Find where the given text appears and provide that cell's center as [X, Y] coordinate. 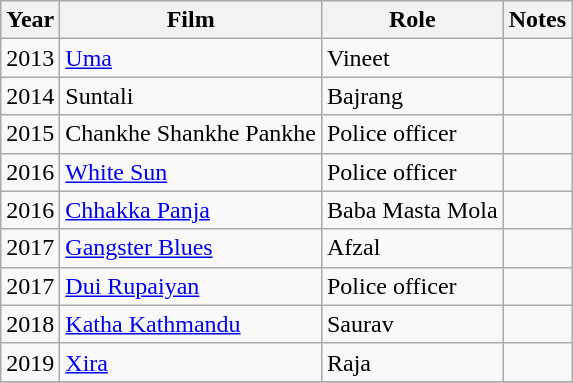
Raja [412, 362]
Xira [191, 362]
2019 [30, 362]
Dui Rupaiyan [191, 286]
Afzal [412, 248]
Baba Masta Mola [412, 210]
2014 [30, 96]
Chankhe Shankhe Pankhe [191, 134]
2015 [30, 134]
Katha Kathmandu [191, 324]
Gangster Blues [191, 248]
White Sun [191, 172]
Notes [537, 20]
Year [30, 20]
Chhakka Panja [191, 210]
2013 [30, 58]
Suntali [191, 96]
Saurav [412, 324]
Film [191, 20]
Vineet [412, 58]
2018 [30, 324]
Role [412, 20]
Uma [191, 58]
Bajrang [412, 96]
